Scan for the cell matching the given text and deliver its (x, y) coordinate at center. 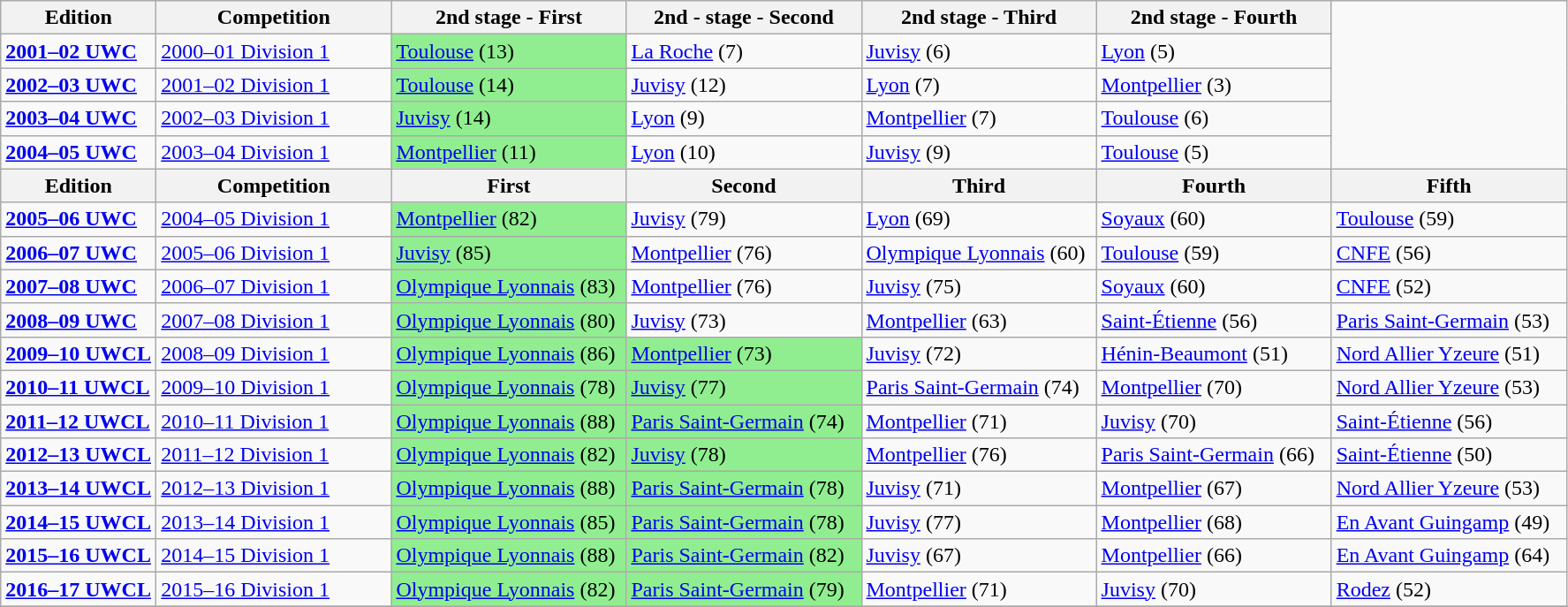
Third (979, 186)
En Avant Guingamp (64) (1449, 556)
Lyon (7) (979, 85)
Juvisy (85) (509, 253)
2004–05 Division 1 (274, 219)
Lyon (69) (979, 219)
2000–01 Division 1 (274, 51)
2011–12 Division 1 (274, 455)
Rodez (52) (1449, 589)
2007–08 UWC (79, 286)
2016–17 UWCL (79, 589)
Juvisy (73) (744, 320)
Juvisy (79) (744, 219)
2nd stage - First (509, 18)
2002–03 UWC (79, 85)
2nd stage - Third (979, 18)
2013–14 UWCL (79, 489)
Montpellier (68) (1214, 522)
Olympique Lyonnais (60) (979, 253)
Juvisy (12) (744, 85)
2015–16 UWCL (79, 556)
Lyon (5) (1214, 51)
Toulouse (6) (1214, 118)
Juvisy (71) (979, 489)
Lyon (9) (744, 118)
2006–07 UWC (79, 253)
2011–12 UWCL (79, 421)
CNFE (56) (1449, 253)
Montpellier (63) (979, 320)
2006–07 Division 1 (274, 286)
Juvisy (6) (979, 51)
Hénin-Beaumont (51) (1214, 353)
Olympique Lyonnais (78) (509, 387)
First (509, 186)
Montpellier (73) (744, 353)
2009–10 Division 1 (274, 387)
Montpellier (70) (1214, 387)
Saint-Étienne (50) (1449, 455)
2014–15 UWCL (79, 522)
Juvisy (14) (509, 118)
Montpellier (67) (1214, 489)
Montpellier (3) (1214, 85)
Montpellier (82) (509, 219)
2nd stage - Fourth (1214, 18)
Lyon (10) (744, 152)
2012–13 UWCL (79, 455)
2002–03 Division 1 (274, 118)
2013–14 Division 1 (274, 522)
Juvisy (78) (744, 455)
Toulouse (14) (509, 85)
En Avant Guingamp (49) (1449, 522)
2003–04 Division 1 (274, 152)
Toulouse (5) (1214, 152)
Paris Saint-Germain (66) (1214, 455)
2015–16 Division 1 (274, 589)
2014–15 Division 1 (274, 556)
Montpellier (66) (1214, 556)
Fourth (1214, 186)
2010–11 UWCL (79, 387)
CNFE (52) (1449, 286)
La Roche (7) (744, 51)
Nord Allier Yzeure (51) (1449, 353)
Juvisy (72) (979, 353)
Olympique Lyonnais (80) (509, 320)
2001–02 UWC (79, 51)
2007–08 Division 1 (274, 320)
Fifth (1449, 186)
2010–11 Division 1 (274, 421)
Paris Saint-Germain (79) (744, 589)
Olympique Lyonnais (86) (509, 353)
2nd - stage - Second (744, 18)
Montpellier (7) (979, 118)
2012–13 Division 1 (274, 489)
Juvisy (67) (979, 556)
2008–09 UWC (79, 320)
Paris Saint-Germain (53) (1449, 320)
2009–10 UWCL (79, 353)
Second (744, 186)
Olympique Lyonnais (85) (509, 522)
2004–05 UWC (79, 152)
2003–04 UWC (79, 118)
Montpellier (11) (509, 152)
Juvisy (75) (979, 286)
2005–06 UWC (79, 219)
Juvisy (9) (979, 152)
Olympique Lyonnais (83) (509, 286)
Toulouse (13) (509, 51)
2008–09 Division 1 (274, 353)
2001–02 Division 1 (274, 85)
Paris Saint-Germain (82) (744, 556)
2005–06 Division 1 (274, 253)
